Output the (X, Y) coordinate of the center of the cell containing the given text.  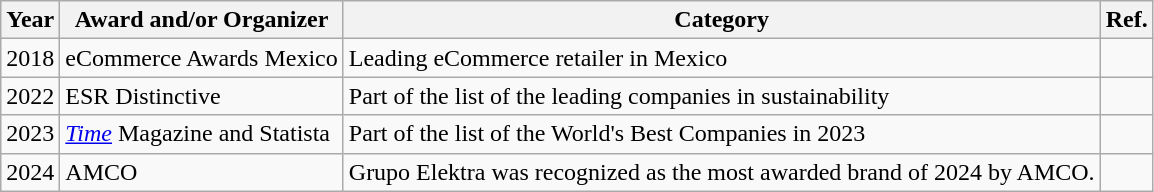
Year (30, 20)
2018 (30, 58)
eCommerce Awards Mexico (202, 58)
ESR Distinctive (202, 96)
Category (722, 20)
Grupo Elektra was recognized as the most awarded brand of 2024 by AMCO. (722, 172)
2023 (30, 134)
Ref. (1126, 20)
2024 (30, 172)
Part of the list of the leading companies in sustainability (722, 96)
Time Magazine and Statista (202, 134)
Part of the list of the World's Best Companies in 2023 (722, 134)
2022 (30, 96)
Leading eCommerce retailer in Mexico (722, 58)
Award and/or Organizer (202, 20)
AMCO (202, 172)
